Search for the cell housing the specified text and yield its [X, Y] center coordinate. 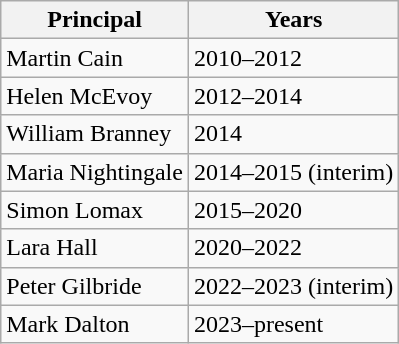
Lara Hall [95, 248]
2014 [293, 134]
Maria Nightingale [95, 172]
Helen McEvoy [95, 96]
2015–2020 [293, 210]
Mark Dalton [95, 324]
Years [293, 20]
2020–2022 [293, 248]
Peter Gilbride [95, 286]
William Branney [95, 134]
Principal [95, 20]
Simon Lomax [95, 210]
2010–2012 [293, 58]
2023–present [293, 324]
2022–2023 (interim) [293, 286]
2014–2015 (interim) [293, 172]
2012–2014 [293, 96]
Martin Cain [95, 58]
